Detect which cell encompasses the target text, then output its [x, y] center coordinate. 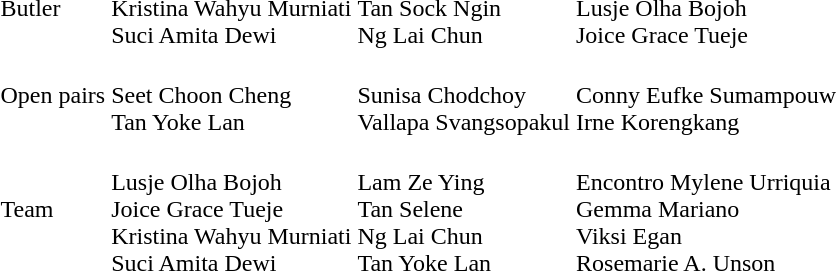
Seet Choon ChengTan Yoke Lan [232, 95]
Sunisa ChodchoyVallapa Svangsopakul [464, 95]
